Provide the [x, y] coordinate of the cell's center where the given text is located.  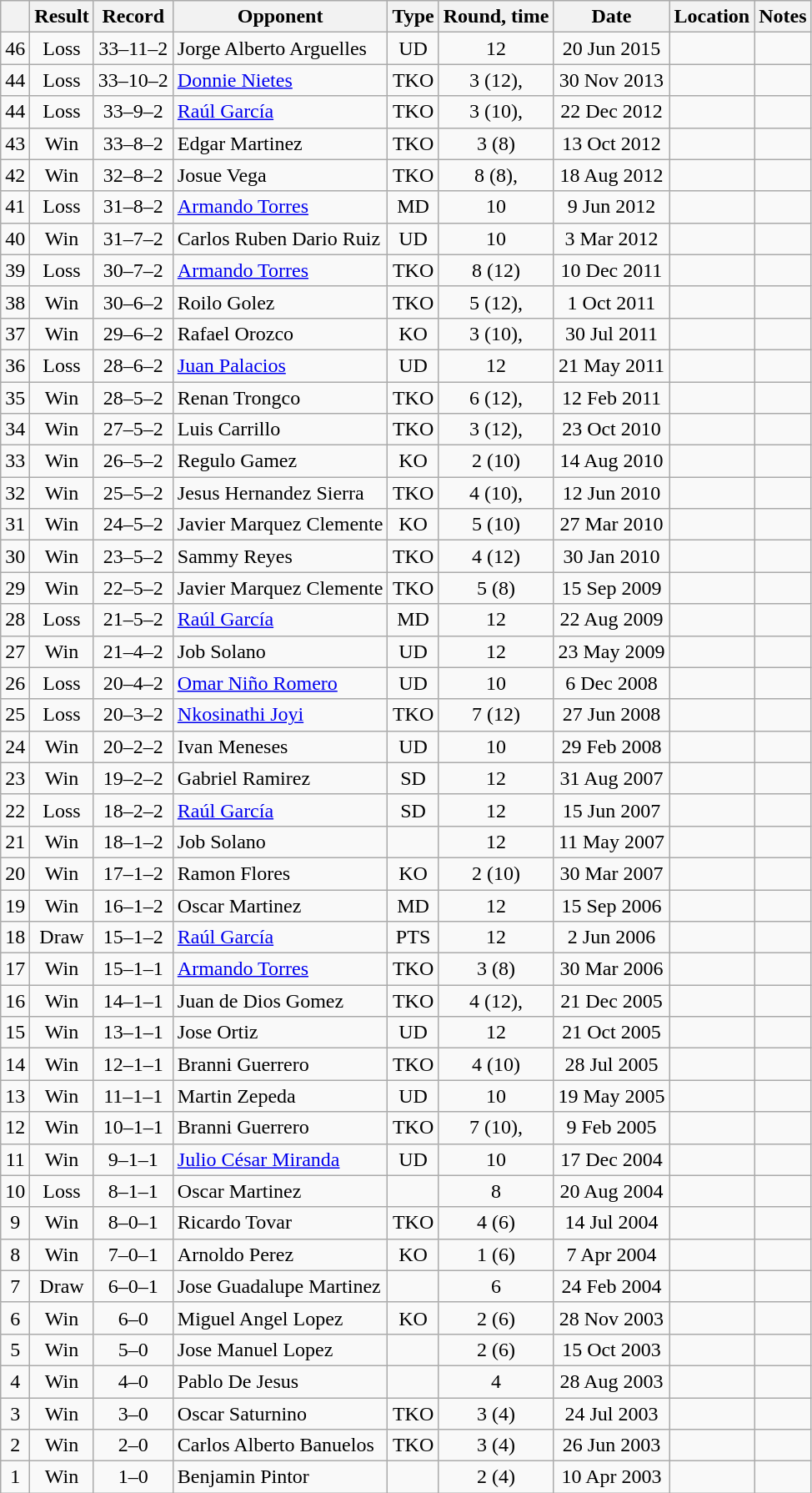
12–1–1 [133, 1064]
Julio César Miranda [280, 1159]
30 Nov 2013 [612, 80]
18 [15, 938]
7 (10), [496, 1128]
22–5–2 [133, 588]
30 Mar 2006 [612, 969]
30 Jul 2011 [612, 334]
Ricardo Tovar [280, 1223]
28 Nov 2003 [612, 1318]
Carlos Ruben Dario Ruiz [280, 239]
33 [15, 461]
Regulo Gamez [280, 461]
Juan de Dios Gomez [280, 1001]
21 Dec 2005 [612, 1001]
34 [15, 430]
28 Jul 2005 [612, 1064]
7–0–1 [133, 1254]
20–3–2 [133, 715]
15–1–2 [133, 938]
PTS [414, 938]
14 Aug 2010 [612, 461]
24 Feb 2004 [612, 1286]
6–0–1 [133, 1286]
30 Jan 2010 [612, 556]
8–1–1 [133, 1191]
4 (12) [496, 556]
4 (10) [496, 1064]
31–7–2 [133, 239]
Result [62, 17]
Type [414, 17]
8–0–1 [133, 1223]
17–1–2 [133, 873]
20 [15, 873]
46 [15, 48]
10 Apr 2003 [612, 1477]
Roilo Golez [280, 302]
11–1–1 [133, 1096]
20–4–2 [133, 683]
5 (10) [496, 525]
31–8–2 [133, 207]
7 (12) [496, 715]
Jose Manuel Lopez [280, 1350]
19 [15, 905]
Rafael Orozco [280, 334]
17 Dec 2004 [612, 1159]
25–5–2 [133, 493]
29 Feb 2008 [612, 746]
18 Aug 2012 [612, 175]
11 [15, 1159]
31 [15, 525]
22 Aug 2009 [612, 620]
3 Mar 2012 [612, 239]
6 (12), [496, 398]
23–5–2 [133, 556]
29 [15, 588]
Date [612, 17]
27 Jun 2008 [612, 715]
8 (12) [496, 270]
Luis Carrillo [280, 430]
1 [15, 1477]
Arnoldo Perez [280, 1254]
20–2–2 [133, 746]
5–0 [133, 1350]
8 (8), [496, 175]
32–8–2 [133, 175]
Jorge Alberto Arguelles [280, 48]
20 Aug 2004 [612, 1191]
15 [15, 1033]
19 May 2005 [612, 1096]
27 [15, 651]
24 [15, 746]
Notes [783, 17]
41 [15, 207]
21–5–2 [133, 620]
13–1–1 [133, 1033]
13 [15, 1096]
14 Jul 2004 [612, 1223]
1 Oct 2011 [612, 302]
42 [15, 175]
43 [15, 143]
16 [15, 1001]
26 Jun 2003 [612, 1445]
27 Mar 2010 [612, 525]
10 Dec 2011 [612, 270]
Renan Trongco [280, 398]
Edgar Martinez [280, 143]
2–0 [133, 1445]
28 [15, 620]
1 (6) [496, 1254]
20 Jun 2015 [612, 48]
28 Aug 2003 [612, 1381]
7 Apr 2004 [612, 1254]
15 Oct 2003 [612, 1350]
Gabriel Ramirez [280, 778]
9–1–1 [133, 1159]
36 [15, 365]
Sammy Reyes [280, 556]
32 [15, 493]
Opponent [280, 17]
5 (8) [496, 588]
30–6–2 [133, 302]
26 [15, 683]
1–0 [133, 1477]
15–1–1 [133, 969]
5 (12), [496, 302]
Ramon Flores [280, 873]
Martin Zepeda [280, 1096]
15 Jun 2007 [612, 810]
4 (10), [496, 493]
Pablo De Jesus [280, 1381]
29–6–2 [133, 334]
12 Feb 2011 [612, 398]
23 May 2009 [612, 651]
2 [15, 1445]
30 Mar 2007 [612, 873]
9 Feb 2005 [612, 1128]
28–5–2 [133, 398]
26–5–2 [133, 461]
5 [15, 1350]
4–0 [133, 1381]
33–9–2 [133, 112]
18–2–2 [133, 810]
35 [15, 398]
33–8–2 [133, 143]
3–0 [133, 1414]
Nkosinathi Joyi [280, 715]
17 [15, 969]
25 [15, 715]
15 Sep 2009 [612, 588]
15 Sep 2006 [612, 905]
3 [15, 1414]
22 Dec 2012 [612, 112]
24–5–2 [133, 525]
28–6–2 [133, 365]
21 May 2011 [612, 365]
Round, time [496, 17]
14–1–1 [133, 1001]
14 [15, 1064]
Miguel Angel Lopez [280, 1318]
Location [712, 17]
23 [15, 778]
6–0 [133, 1318]
38 [15, 302]
Juan Palacios [280, 365]
21–4–2 [133, 651]
18–1–2 [133, 842]
30–7–2 [133, 270]
Donnie Nietes [280, 80]
Jose Ortiz [280, 1033]
Jose Guadalupe Martinez [280, 1286]
11 May 2007 [612, 842]
Josue Vega [280, 175]
23 Oct 2010 [612, 430]
9 Jun 2012 [612, 207]
2 Jun 2006 [612, 938]
40 [15, 239]
13 Oct 2012 [612, 143]
7 [15, 1286]
Oscar Saturnino [280, 1414]
12 Jun 2010 [612, 493]
Ivan Meneses [280, 746]
10–1–1 [133, 1128]
Benjamin Pintor [280, 1477]
Jesus Hernandez Sierra [280, 493]
37 [15, 334]
16–1–2 [133, 905]
33–11–2 [133, 48]
21 Oct 2005 [612, 1033]
22 [15, 810]
4 (6) [496, 1223]
27–5–2 [133, 430]
33–10–2 [133, 80]
30 [15, 556]
Carlos Alberto Banuelos [280, 1445]
31 Aug 2007 [612, 778]
39 [15, 270]
21 [15, 842]
Record [133, 17]
9 [15, 1223]
4 (12), [496, 1001]
24 Jul 2003 [612, 1414]
2 (4) [496, 1477]
19–2–2 [133, 778]
Omar Niño Romero [280, 683]
6 Dec 2008 [612, 683]
